Identify which cell holds the provided text, then report its [x, y] central coordinate. 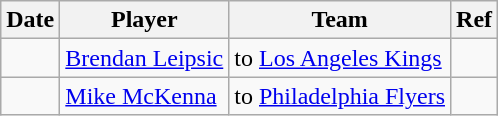
Mike McKenna [144, 96]
Brendan Leipsic [144, 58]
to Los Angeles Kings [340, 58]
Ref [474, 20]
Player [144, 20]
Date [30, 20]
Team [340, 20]
to Philadelphia Flyers [340, 96]
